Find where the given text appears and provide that cell's center as [X, Y] coordinate. 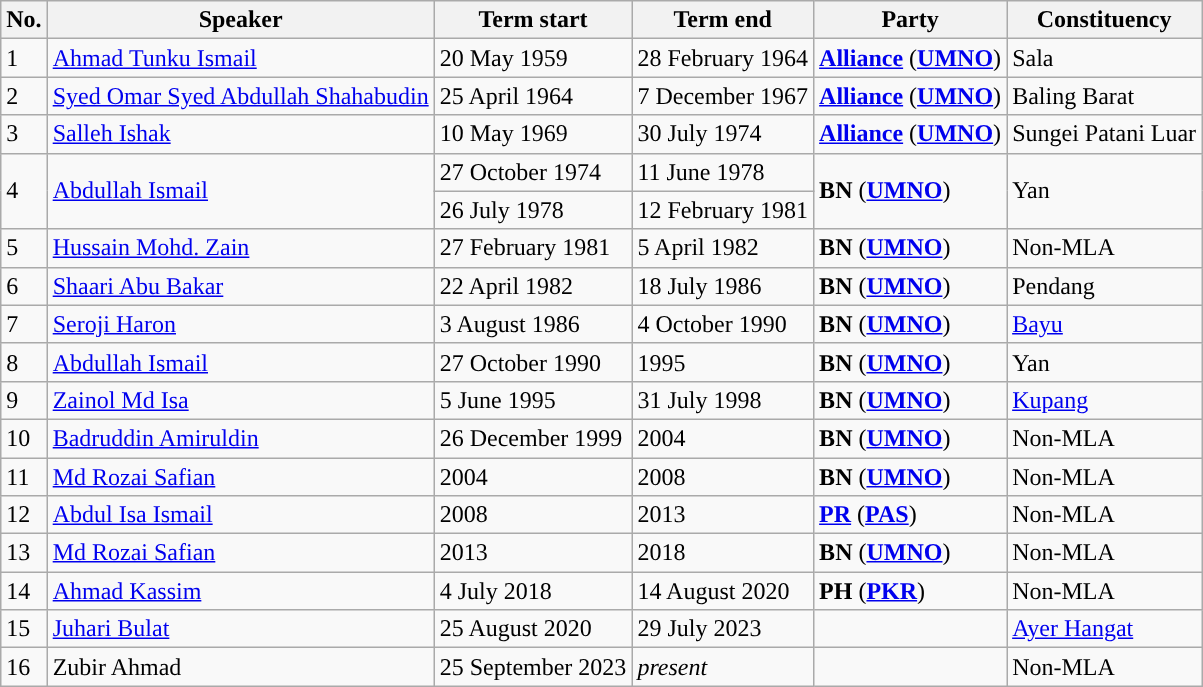
4 [24, 191]
Hussain Mohd. Zain [240, 248]
4 July 2018 [533, 591]
5 June 1995 [533, 400]
3 August 1986 [533, 324]
4 October 1990 [723, 324]
12 [24, 515]
25 September 2023 [533, 667]
16 [24, 667]
18 July 1986 [723, 286]
26 July 1978 [533, 210]
Zubir Ahmad [240, 667]
Badruddin Amiruldin [240, 438]
8 [24, 362]
Ahmad Tunku Ismail [240, 58]
7 [24, 324]
7 December 1967 [723, 96]
Baling Barat [1104, 96]
31 July 1998 [723, 400]
Bayu [1104, 324]
1995 [723, 362]
2 [24, 96]
12 February 1981 [723, 210]
Sungei Patani Luar [1104, 134]
5 April 1982 [723, 248]
26 December 1999 [533, 438]
22 April 1982 [533, 286]
Term start [533, 20]
Term end [723, 20]
Pendang [1104, 286]
Ayer Hangat [1104, 629]
Abdul Isa Ismail [240, 515]
Salleh Ishak [240, 134]
20 May 1959 [533, 58]
Speaker [240, 20]
Kupang [1104, 400]
9 [24, 400]
30 July 1974 [723, 134]
14 [24, 591]
Constituency [1104, 20]
2018 [723, 553]
Ahmad Kassim [240, 591]
27 February 1981 [533, 248]
15 [24, 629]
25 April 1964 [533, 96]
Shaari Abu Bakar [240, 286]
1 [24, 58]
Juhari Bulat [240, 629]
Zainol Md Isa [240, 400]
present [723, 667]
PH (PKR) [910, 591]
14 August 2020 [723, 591]
27 October 1990 [533, 362]
Seroji Haron [240, 324]
No. [24, 20]
25 August 2020 [533, 629]
Syed Omar Syed Abdullah Shahabudin [240, 96]
3 [24, 134]
PR (PAS) [910, 515]
28 February 1964 [723, 58]
6 [24, 286]
29 July 2023 [723, 629]
11 June 1978 [723, 172]
5 [24, 248]
11 [24, 477]
Party [910, 20]
10 May 1969 [533, 134]
Sala [1104, 58]
10 [24, 438]
27 October 1974 [533, 172]
13 [24, 553]
